Determine the (X, Y) coordinate at the center of the cell enclosing the given text.  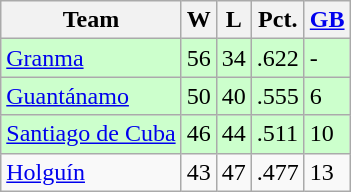
6 (327, 96)
13 (327, 172)
W (198, 20)
50 (198, 96)
47 (234, 172)
Santiago de Cuba (91, 134)
.477 (278, 172)
GB (327, 20)
.622 (278, 58)
46 (198, 134)
Holguín (91, 172)
Guantánamo (91, 96)
.511 (278, 134)
40 (234, 96)
L (234, 20)
.555 (278, 96)
Team (91, 20)
10 (327, 134)
43 (198, 172)
34 (234, 58)
- (327, 58)
44 (234, 134)
Granma (91, 58)
56 (198, 58)
Pct. (278, 20)
